Return the (X, Y) coordinate for the center point of the cell that contains the specified text.  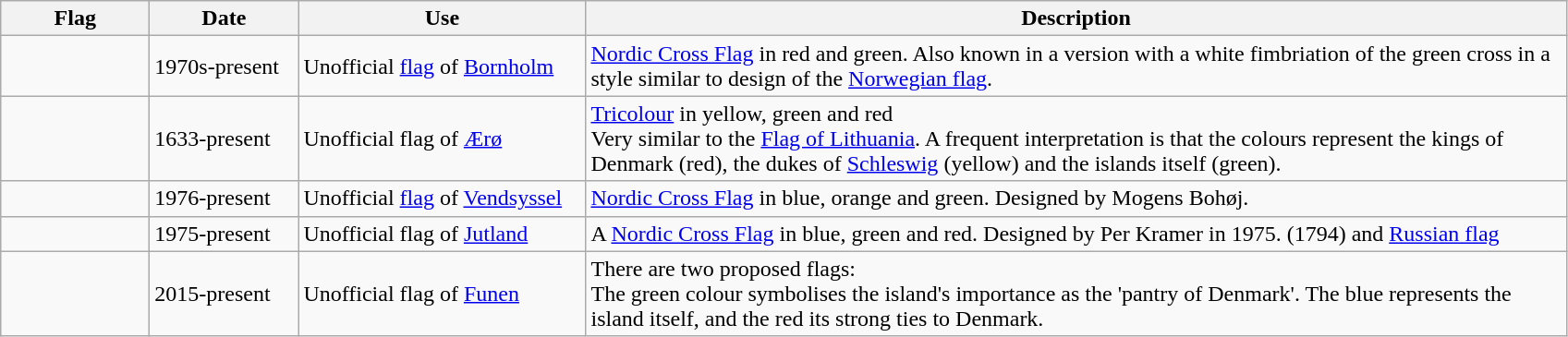
Unofficial flag of Jutland (442, 234)
A Nordic Cross Flag in blue, green and red. Designed by Per Kramer in 1975. (1794) and Russian flag (1076, 234)
Date (224, 18)
Description (1076, 18)
1633-present (224, 138)
Use (442, 18)
1975-present (224, 234)
Flag (76, 18)
1970s-present (224, 66)
2015-present (224, 294)
1976-present (224, 199)
Unofficial flag of Funen (442, 294)
Unofficial flag of Vendsyssel (442, 199)
Nordic Cross Flag in blue, orange and green. Designed by Mogens Bohøj. (1076, 199)
Unofficial flag of Bornholm (442, 66)
Unofficial flag of Ærø (442, 138)
